Return (x, y) of the center of cell containing provided text 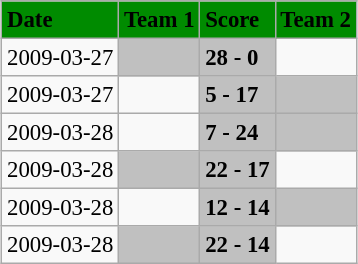
Team 1 (160, 20)
12 - 14 (238, 208)
22 - 17 (238, 170)
5 - 17 (238, 95)
28 - 0 (238, 57)
22 - 14 (238, 245)
Date (60, 20)
Score (238, 20)
Team 2 (316, 20)
7 - 24 (238, 133)
